From the cell containing the given text, extract its center point as (X, Y) coordinate. 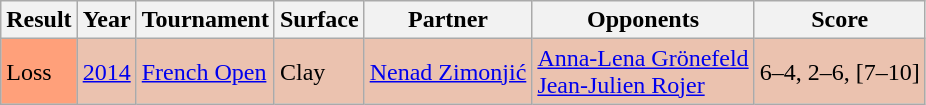
Partner (448, 20)
Year (106, 20)
Score (840, 20)
French Open (205, 72)
Surface (319, 20)
Anna-Lena Grönefeld Jean-Julien Rojer (643, 72)
Nenad Zimonjić (448, 72)
6–4, 2–6, [7–10] (840, 72)
Result (39, 20)
Opponents (643, 20)
Loss (39, 72)
Clay (319, 72)
Tournament (205, 20)
2014 (106, 72)
